For the text-containing cell, return its midpoint in (X, Y) coordinate format. 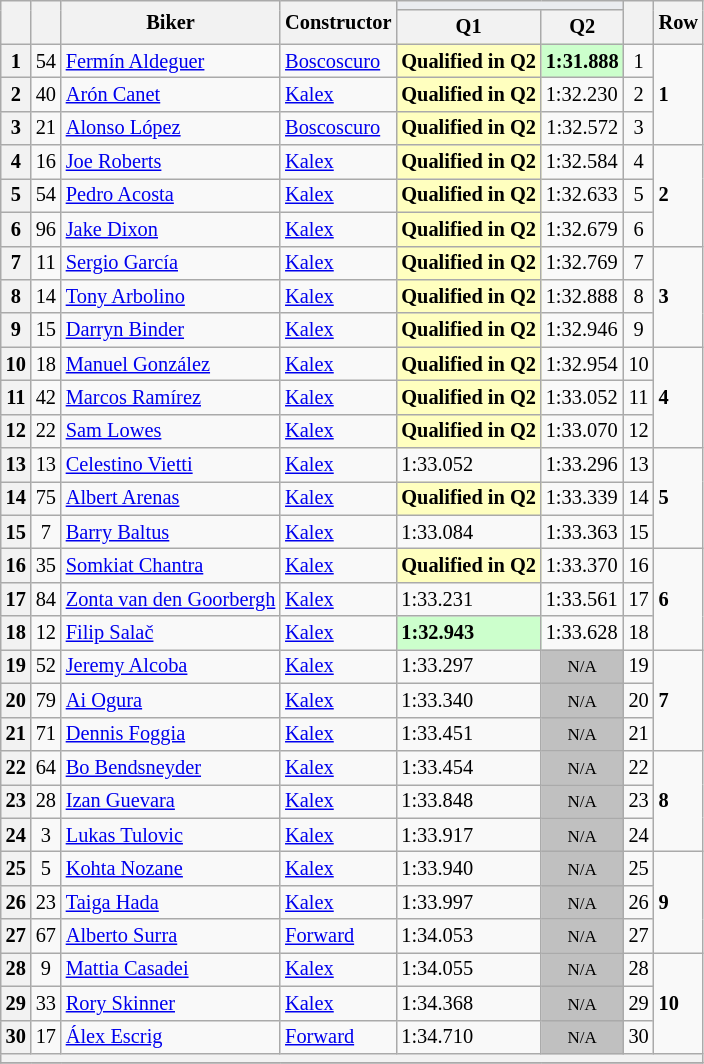
42 (46, 397)
1:33.917 (468, 835)
1:32.888 (582, 296)
Q2 (582, 27)
1:32.679 (582, 229)
1:32.572 (582, 128)
52 (46, 666)
Q1 (468, 27)
1:32.943 (468, 633)
1:33.940 (468, 868)
Álex Escrig (170, 1037)
Alberto Surra (170, 936)
Joe Roberts (170, 162)
Taiga Hada (170, 902)
Rory Skinner (170, 1003)
Tony Arbolino (170, 296)
Jeremy Alcoba (170, 666)
1:34.710 (468, 1037)
Dennis Foggia (170, 734)
67 (46, 936)
1:32.230 (582, 94)
1:33.339 (582, 498)
75 (46, 498)
1:33.296 (582, 465)
Marcos Ramírez (170, 397)
79 (46, 700)
Arón Canet (170, 94)
1:33.070 (582, 431)
Row (678, 22)
96 (46, 229)
Sergio García (170, 263)
Manuel González (170, 364)
Filip Salač (170, 633)
64 (46, 767)
1:33.084 (468, 532)
Constructor (338, 22)
1:32.633 (582, 195)
1:33.363 (582, 532)
1:33.451 (468, 734)
Izan Guevara (170, 801)
1:33.297 (468, 666)
Sam Lowes (170, 431)
1:31.888 (582, 61)
Jake Dixon (170, 229)
1:33.454 (468, 767)
1:33.340 (468, 700)
1:33.848 (468, 801)
1:32.946 (582, 330)
Celestino Vietti (170, 465)
Pedro Acosta (170, 195)
Alonso López (170, 128)
Kohta Nozane (170, 868)
Zonta van den Goorbergh (170, 599)
Fermín Aldeguer (170, 61)
1:34.055 (468, 969)
1:33.231 (468, 599)
Albert Arenas (170, 498)
1:34.368 (468, 1003)
Ai Ogura (170, 700)
84 (46, 599)
1:32.584 (582, 162)
Somkiat Chantra (170, 565)
Bo Bendsneyder (170, 767)
1:33.561 (582, 599)
Lukas Tulovic (170, 835)
40 (46, 94)
1:32.769 (582, 263)
35 (46, 565)
1:32.954 (582, 364)
Biker (170, 22)
1:33.997 (468, 902)
1:34.053 (468, 936)
Mattia Casadei (170, 969)
Darryn Binder (170, 330)
71 (46, 734)
1:33.370 (582, 565)
1:33.628 (582, 633)
Barry Baltus (170, 532)
33 (46, 1003)
